Capture the cell that displays the provided text and extract its [x, y] central coordinate. 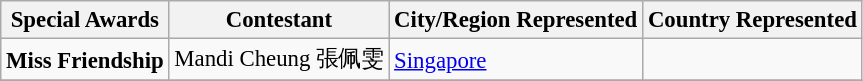
Singapore [516, 60]
Contestant [279, 20]
Special Awards [85, 20]
Miss Friendship [85, 60]
Country Represented [753, 20]
Mandi Cheung 張佩雯 [279, 60]
City/Region Represented [516, 20]
